From the cell containing the given text, extract its center point as (x, y) coordinate. 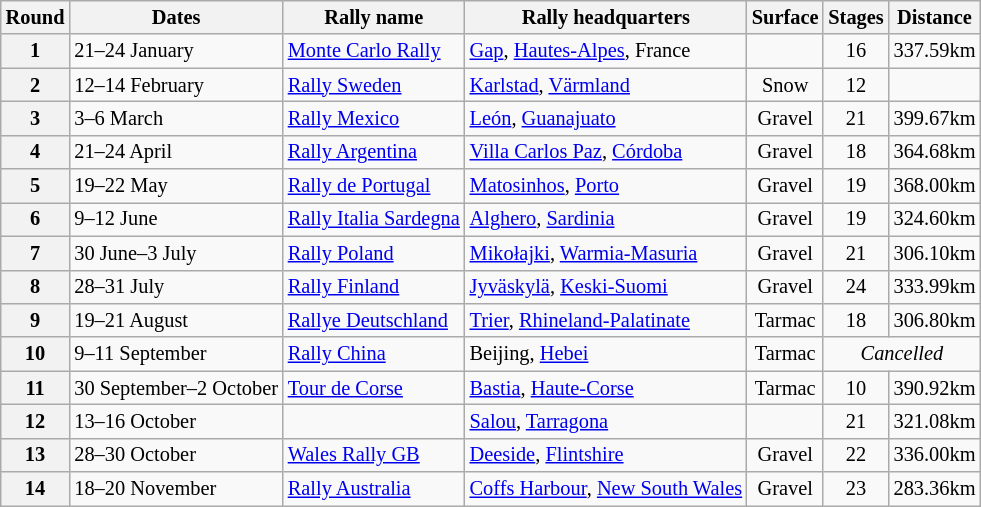
321.08km (935, 421)
18–20 November (176, 489)
1 (36, 51)
Gap, Hautes-Alpes, France (606, 51)
Rally Poland (374, 253)
9 (36, 320)
Deeside, Flintshire (606, 455)
Villa Carlos Paz, Córdoba (606, 152)
11 (36, 388)
Rally China (374, 354)
23 (856, 489)
336.00km (935, 455)
Bastia, Haute-Corse (606, 388)
8 (36, 287)
Rally Australia (374, 489)
Matosinhos, Porto (606, 186)
333.99km (935, 287)
7 (36, 253)
Rallye Deutschland (374, 320)
4 (36, 152)
Round (36, 17)
390.92km (935, 388)
Salou, Tarragona (606, 421)
6 (36, 219)
León, Guanajuato (606, 118)
24 (856, 287)
Karlstad, Värmland (606, 85)
Rally name (374, 17)
Distance (935, 17)
Rally Sweden (374, 85)
12–14 February (176, 85)
Dates (176, 17)
Coffs Harbour, New South Wales (606, 489)
Rally Mexico (374, 118)
Stages (856, 17)
Rally Argentina (374, 152)
16 (856, 51)
283.36km (935, 489)
13–16 October (176, 421)
Tour de Corse (374, 388)
21–24 January (176, 51)
22 (856, 455)
Beijing, Hebei (606, 354)
28–31 July (176, 287)
Alghero, Sardinia (606, 219)
2 (36, 85)
Wales Rally GB (374, 455)
Rally Finland (374, 287)
364.68km (935, 152)
Rally de Portugal (374, 186)
Surface (785, 17)
9–12 June (176, 219)
Mikołajki, Warmia-Masuria (606, 253)
Snow (785, 85)
Monte Carlo Rally (374, 51)
Rally Italia Sardegna (374, 219)
19–21 August (176, 320)
14 (36, 489)
337.59km (935, 51)
Cancelled (902, 354)
3–6 March (176, 118)
306.80km (935, 320)
Jyväskylä, Keski-Suomi (606, 287)
3 (36, 118)
30 September–2 October (176, 388)
306.10km (935, 253)
13 (36, 455)
9–11 September (176, 354)
5 (36, 186)
21–24 April (176, 152)
19–22 May (176, 186)
Trier, Rhineland-Palatinate (606, 320)
324.60km (935, 219)
368.00km (935, 186)
399.67km (935, 118)
28–30 October (176, 455)
30 June–3 July (176, 253)
Rally headquarters (606, 17)
